Provide the (X, Y) coordinate of the cell's center where the given text is located.  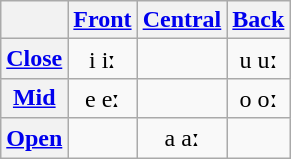
u uː (258, 59)
Mid (34, 98)
a aː (182, 138)
Back (258, 20)
Front (102, 20)
Close (34, 59)
o oː (258, 98)
i iː (102, 59)
Central (182, 20)
Open (34, 138)
e eː (102, 98)
